Detect which cell encompasses the target text, then output its [x, y] center coordinate. 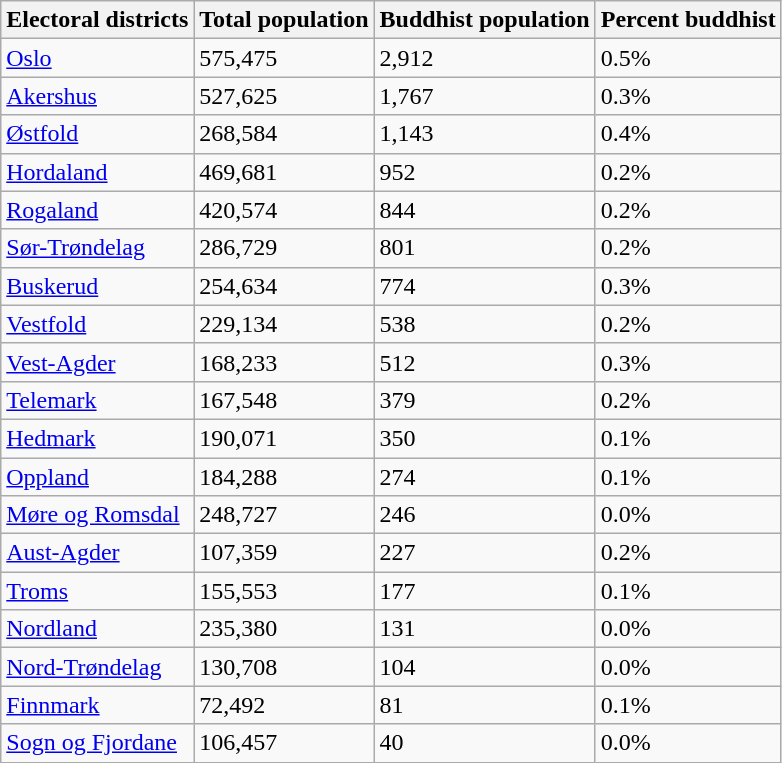
1,767 [484, 96]
107,359 [284, 553]
575,475 [284, 58]
Vest-Agder [98, 362]
Oslo [98, 58]
801 [484, 248]
Akershus [98, 96]
229,134 [284, 324]
130,708 [284, 667]
469,681 [284, 172]
167,548 [284, 400]
131 [484, 629]
527,625 [284, 96]
104 [484, 667]
Rogaland [98, 210]
Nordland [98, 629]
Vestfold [98, 324]
268,584 [284, 134]
246 [484, 515]
155,553 [284, 591]
Finnmark [98, 705]
Hordaland [98, 172]
Sør-Trøndelag [98, 248]
2,912 [484, 58]
0.4% [688, 134]
Hedmark [98, 438]
350 [484, 438]
Total population [284, 20]
286,729 [284, 248]
420,574 [284, 210]
Percent buddhist [688, 20]
248,727 [284, 515]
72,492 [284, 705]
168,233 [284, 362]
Sogn og Fjordane [98, 743]
0.5% [688, 58]
254,634 [284, 286]
190,071 [284, 438]
177 [484, 591]
379 [484, 400]
538 [484, 324]
227 [484, 553]
Electoral districts [98, 20]
Buddhist population [484, 20]
235,380 [284, 629]
274 [484, 477]
106,457 [284, 743]
774 [484, 286]
Telemark [98, 400]
Østfold [98, 134]
Aust-Agder [98, 553]
952 [484, 172]
40 [484, 743]
81 [484, 705]
Buskerud [98, 286]
844 [484, 210]
512 [484, 362]
Troms [98, 591]
Nord-Trøndelag [98, 667]
1,143 [484, 134]
184,288 [284, 477]
Oppland [98, 477]
Møre og Romsdal [98, 515]
